Capture the cell that displays the provided text and extract its [X, Y] central coordinate. 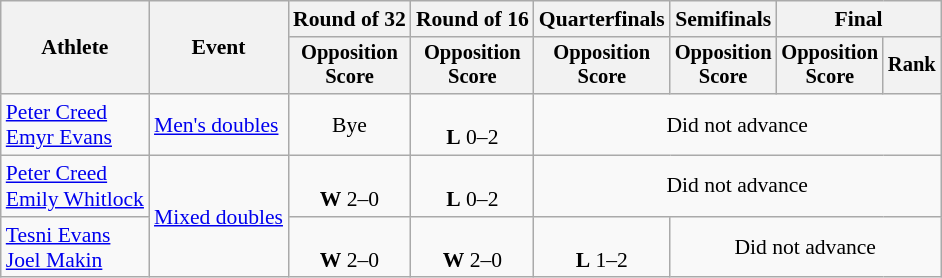
Men's doubles [218, 124]
Event [218, 48]
Tesni Evans Joel Makin [75, 248]
Mixed doubles [218, 217]
Round of 16 [472, 19]
Athlete [75, 48]
L 1–2 [602, 248]
Semifinals [724, 19]
Round of 32 [350, 19]
Rank [912, 66]
Quarterfinals [602, 19]
Final [858, 19]
Peter Creed Emyr Evans [75, 124]
Peter Creed Emily Whitlock [75, 186]
Bye [350, 124]
